Identify which cell holds the provided text, then report its (X, Y) central coordinate. 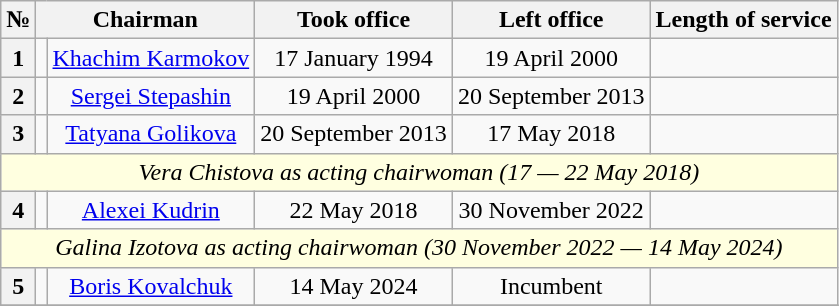
Vera Chistova as acting chairwoman (17 — 22 May 2018) (419, 172)
Took office (354, 20)
Galina Izotova as acting chairwoman (30 November 2022 — 14 May 2024) (419, 248)
2 (18, 96)
Chairman (146, 20)
Boris Kovalchuk (151, 286)
22 May 2018 (354, 210)
Alexei Kudrin (151, 210)
17 May 2018 (551, 134)
30 November 2022 (551, 210)
5 (18, 286)
3 (18, 134)
1 (18, 58)
Tatyana Golikova (151, 134)
Length of service (744, 20)
№ (18, 20)
4 (18, 210)
Sergei Stepashin (151, 96)
Incumbent (551, 286)
17 January 1994 (354, 58)
14 May 2024 (354, 286)
Left office (551, 20)
Khachim Karmokov (151, 58)
